Find where the given text appears and provide that cell's center as [X, Y] coordinate. 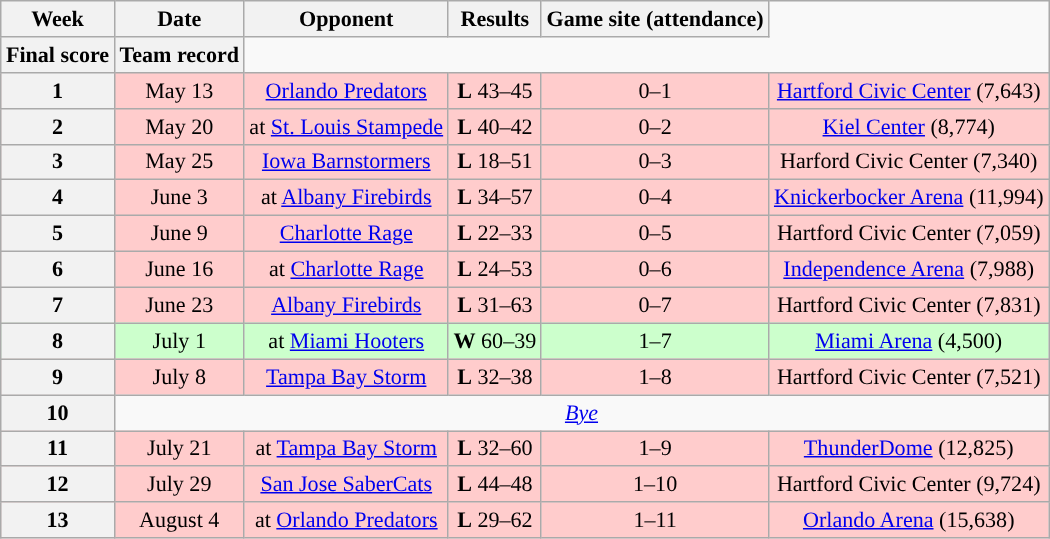
Hartford Civic Center (9,724) [909, 484]
May 20 [179, 126]
Hartford Civic Center (7,059) [909, 233]
at St. Louis Stampede [346, 126]
Opponent [346, 18]
0–3 [654, 162]
July 1 [179, 341]
1–8 [654, 377]
L 32–38 [494, 377]
Team record [179, 54]
August 4 [179, 520]
12 [58, 484]
June 3 [179, 198]
L 18–51 [494, 162]
June 9 [179, 233]
0–2 [654, 126]
at Orlando Predators [346, 520]
1–9 [654, 448]
July 21 [179, 448]
July 8 [179, 377]
L 40–42 [494, 126]
Knickerbocker Arena (11,994) [909, 198]
0–4 [654, 198]
0–6 [654, 269]
Albany Firebirds [346, 305]
May 25 [179, 162]
Hartford Civic Center (7,643) [909, 90]
at Albany Firebirds [346, 198]
Kiel Center (8,774) [909, 126]
Bye [581, 412]
Hartford Civic Center (7,831) [909, 305]
8 [58, 341]
Harford Civic Center (7,340) [909, 162]
Orlando Predators [346, 90]
1–7 [654, 341]
Week [58, 18]
0–7 [654, 305]
L 29–62 [494, 520]
June 16 [179, 269]
9 [58, 377]
San Jose SaberCats [346, 484]
2 [58, 126]
1 [58, 90]
Charlotte Rage [346, 233]
Final score [58, 54]
at Miami Hooters [346, 341]
L 32–60 [494, 448]
5 [58, 233]
11 [58, 448]
Independence Arena (7,988) [909, 269]
Hartford Civic Center (7,521) [909, 377]
L 22–33 [494, 233]
Orlando Arena (15,638) [909, 520]
W 60–39 [494, 341]
Miami Arena (4,500) [909, 341]
1–11 [654, 520]
13 [58, 520]
3 [58, 162]
4 [58, 198]
at Charlotte Rage [346, 269]
7 [58, 305]
L 43–45 [494, 90]
0–5 [654, 233]
L 24–53 [494, 269]
at Tampa Bay Storm [346, 448]
June 23 [179, 305]
Date [179, 18]
1–10 [654, 484]
Game site (attendance) [654, 18]
L 31–63 [494, 305]
May 13 [179, 90]
6 [58, 269]
Iowa Barnstormers [346, 162]
ThunderDome (12,825) [909, 448]
10 [58, 412]
July 29 [179, 484]
L 44–48 [494, 484]
0–1 [654, 90]
Results [494, 18]
L 34–57 [494, 198]
Tampa Bay Storm [346, 377]
